Find where the given text appears and provide that cell's center as [x, y] coordinate. 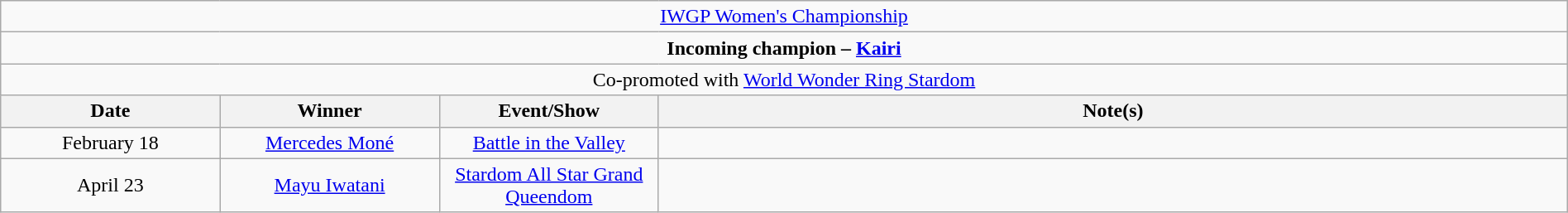
February 18 [111, 143]
Stardom All Star Grand Queendom [549, 186]
Mayu Iwatani [329, 186]
Co-promoted with World Wonder Ring Stardom [784, 80]
Event/Show [549, 111]
IWGP Women's Championship [784, 17]
Winner [329, 111]
Note(s) [1113, 111]
April 23 [111, 186]
Battle in the Valley [549, 143]
Date [111, 111]
Mercedes Moné [329, 143]
Incoming champion – Kairi [784, 48]
